Identify which cell holds the provided text, then report its [x, y] central coordinate. 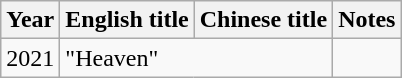
2021 [30, 58]
English title [127, 20]
Notes [367, 20]
Chinese title [263, 20]
Year [30, 20]
"Heaven" [196, 58]
